Determine the (x, y) coordinate at the center of the cell enclosing the given text.  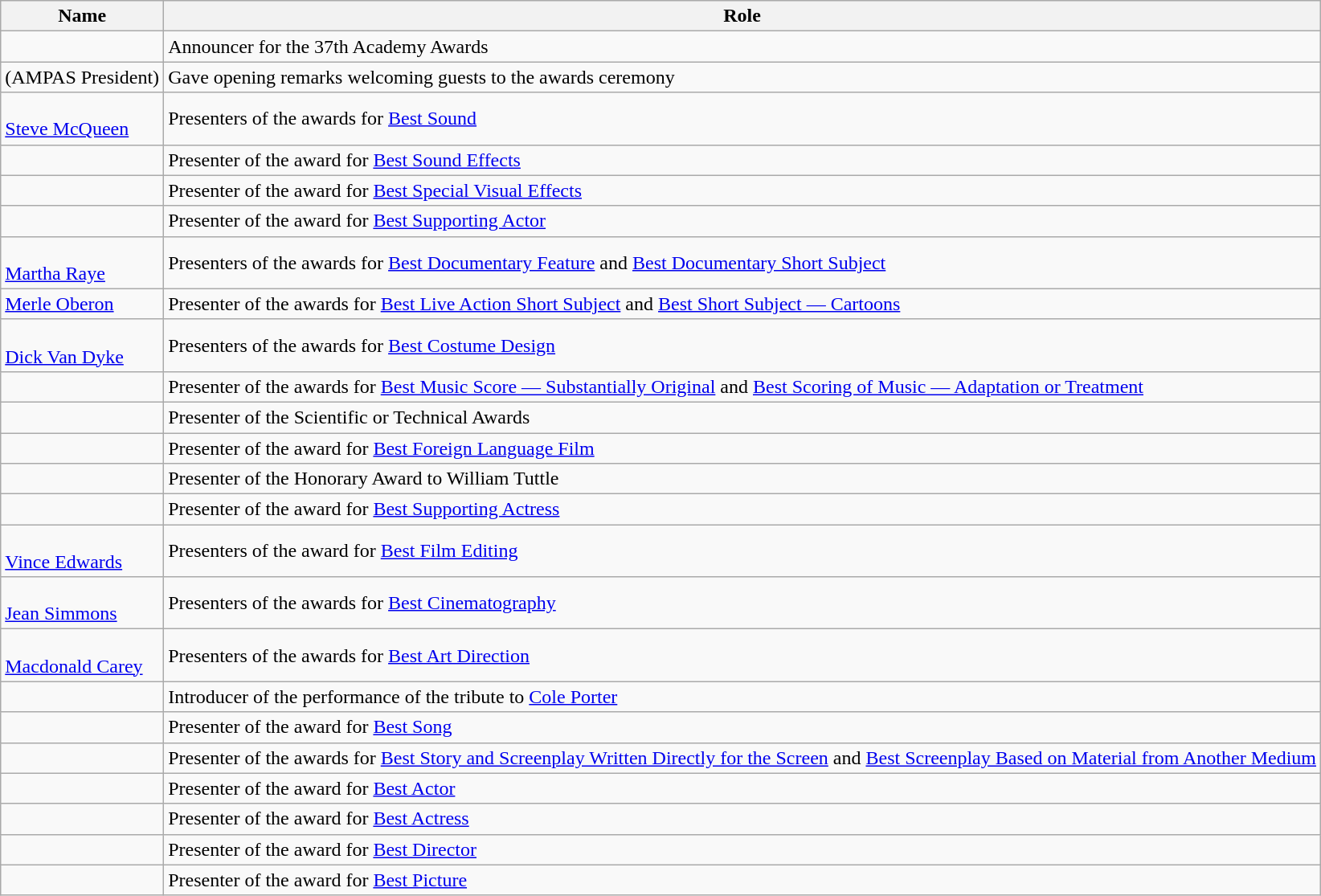
Presenter of the award for Best Actress (742, 819)
Gave opening remarks welcoming guests to the awards ceremony (742, 77)
Presenter of the award for Best Picture (742, 880)
Presenter of the award for Best Actor (742, 788)
Steve McQueen (82, 119)
Presenter of the awards for Best Music Score — Substantially Original and Best Scoring of Music — Adaptation or Treatment (742, 387)
Presenter of the award for Best Director (742, 849)
Name (82, 16)
Presenter of the award for Best Sound Effects (742, 160)
Introducer of the performance of the tribute to Cole Porter (742, 697)
Presenters of the awards for Best Art Direction (742, 656)
Presenter of the awards for Best Live Action Short Subject and Best Short Subject — Cartoons (742, 304)
Presenter of the award for Best Special Visual Effects (742, 190)
Dick Van Dyke (82, 346)
Presenters of the awards for Best Cinematography (742, 603)
Presenter of the award for Best Foreign Language Film (742, 448)
Presenters of the awards for Best Documentary Feature and Best Documentary Short Subject (742, 262)
Presenter of the Scientific or Technical Awards (742, 417)
Presenters of the awards for Best Costume Design (742, 346)
Announcer for the 37th Academy Awards (742, 47)
Jean Simmons (82, 603)
Presenter of the Honorary Award to William Tuttle (742, 479)
Presenter of the awards for Best Story and Screenplay Written Directly for the Screen and Best Screenplay Based on Material from Another Medium (742, 758)
Vince Edwards (82, 551)
Role (742, 16)
Macdonald Carey (82, 656)
Presenters of the award for Best Film Editing (742, 551)
(AMPAS President) (82, 77)
Presenter of the award for Best Supporting Actress (742, 509)
Presenter of the award for Best Song (742, 727)
Martha Raye (82, 262)
Presenter of the award for Best Supporting Actor (742, 221)
Presenters of the awards for Best Sound (742, 119)
Merle Oberon (82, 304)
